Output the [X, Y] coordinate of the center of the cell containing the given text.  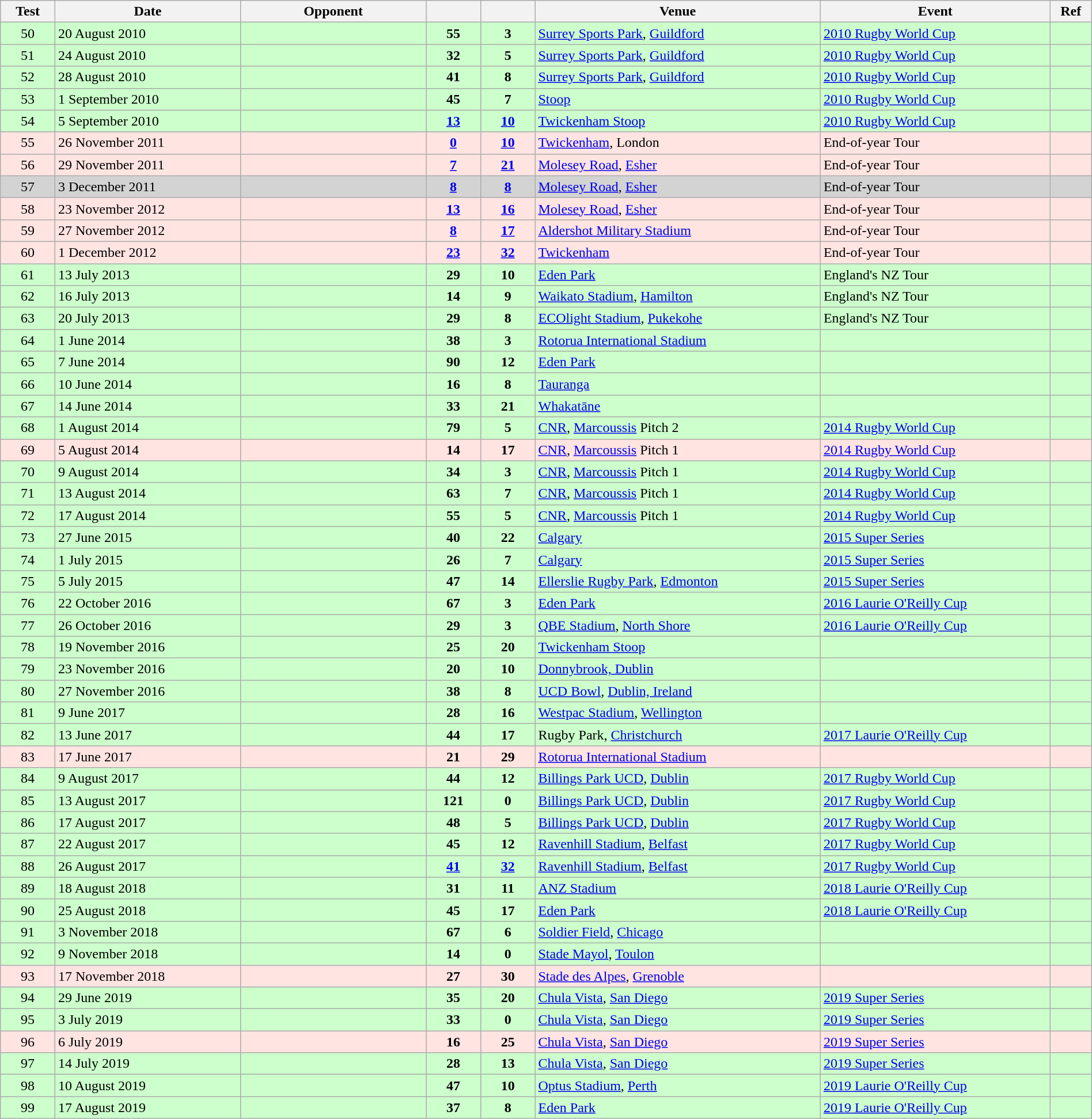
29 November 2011 [147, 165]
75 [28, 581]
Ref [1071, 12]
Tauranga [677, 384]
66 [28, 384]
6 [508, 932]
1 July 2015 [147, 559]
56 [28, 165]
28 August 2010 [147, 77]
Twickenham, London [677, 143]
34 [454, 472]
62 [28, 297]
27 [454, 976]
22 August 2017 [147, 844]
Venue [677, 12]
17 June 2017 [147, 757]
Event [935, 12]
26 October 2016 [147, 625]
23 November 2012 [147, 208]
ANZ Stadium [677, 888]
54 [28, 121]
78 [28, 647]
Whakatāne [677, 406]
98 [28, 1086]
57 [28, 187]
69 [28, 450]
14 June 2014 [147, 406]
94 [28, 998]
27 June 2015 [147, 537]
88 [28, 866]
Rugby Park, Christchurch [677, 735]
37 [454, 1107]
26 August 2017 [147, 866]
29 June 2019 [147, 998]
92 [28, 954]
80 [28, 691]
31 [454, 888]
51 [28, 55]
3 December 2011 [147, 187]
86 [28, 822]
3 July 2019 [147, 1020]
Optus Stadium, Perth [677, 1086]
64 [28, 340]
17 August 2017 [147, 822]
5 September 2010 [147, 121]
14 July 2019 [147, 1064]
9 [508, 297]
2017 Laurie O'Reilly Cup [935, 735]
35 [454, 998]
91 [28, 932]
23 [454, 252]
50 [28, 33]
1 August 2014 [147, 428]
13 July 2013 [147, 275]
9 August 2017 [147, 779]
Opponent [333, 12]
19 November 2016 [147, 647]
77 [28, 625]
121 [454, 801]
58 [28, 208]
99 [28, 1107]
9 June 2017 [147, 713]
CNR, Marcoussis Pitch 2 [677, 428]
95 [28, 1020]
93 [28, 976]
74 [28, 559]
UCD Bowl, Dublin, Ireland [677, 691]
71 [28, 494]
18 August 2018 [147, 888]
17 August 2019 [147, 1107]
3 November 2018 [147, 932]
Stoop [677, 99]
27 November 2016 [147, 691]
24 August 2010 [147, 55]
17 August 2014 [147, 515]
97 [28, 1064]
87 [28, 844]
65 [28, 362]
Date [147, 12]
9 August 2014 [147, 472]
20 July 2013 [147, 318]
16 July 2013 [147, 297]
68 [28, 428]
Stade Mayol, Toulon [677, 954]
1 September 2010 [147, 99]
40 [454, 537]
6 July 2019 [147, 1042]
84 [28, 779]
89 [28, 888]
7 June 2014 [147, 362]
96 [28, 1042]
17 November 2018 [147, 976]
48 [454, 822]
30 [508, 976]
61 [28, 275]
25 August 2018 [147, 910]
Soldier Field, Chicago [677, 932]
81 [28, 713]
Waikato Stadium, Hamilton [677, 297]
11 [508, 888]
13 June 2017 [147, 735]
27 November 2012 [147, 230]
52 [28, 77]
5 July 2015 [147, 581]
76 [28, 603]
13 August 2014 [147, 494]
72 [28, 515]
60 [28, 252]
9 November 2018 [147, 954]
13 August 2017 [147, 801]
53 [28, 99]
Stade des Alpes, Grenoble [677, 976]
20 August 2010 [147, 33]
1 June 2014 [147, 340]
59 [28, 230]
Ellerslie Rugby Park, Edmonton [677, 581]
Westpac Stadium, Wellington [677, 713]
QBE Stadium, North Shore [677, 625]
Twickenham [677, 252]
10 August 2019 [147, 1086]
10 June 2014 [147, 384]
26 November 2011 [147, 143]
5 August 2014 [147, 450]
26 [454, 559]
70 [28, 472]
73 [28, 537]
23 November 2016 [147, 669]
Test [28, 12]
22 October 2016 [147, 603]
82 [28, 735]
Donnybrook, Dublin [677, 669]
22 [508, 537]
1 December 2012 [147, 252]
85 [28, 801]
ECOlight Stadium, Pukekohe [677, 318]
83 [28, 757]
Aldershot Military Stadium [677, 230]
